Extract the [X, Y] coordinate from the center of the cell holding the provided text.  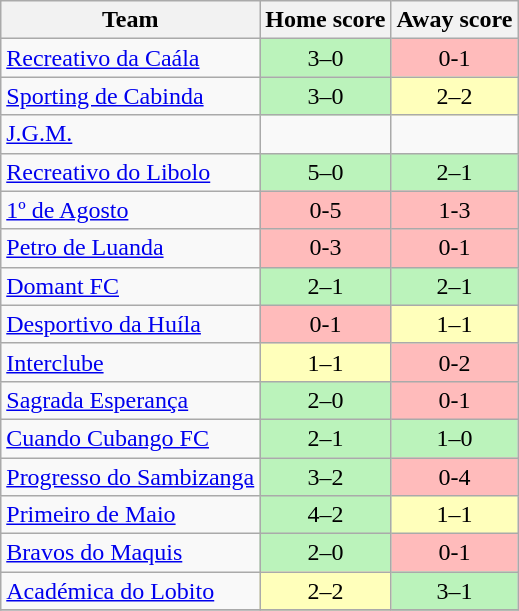
Domant FC [130, 286]
Interclube [130, 362]
Académica do Lobito [130, 591]
0-5 [326, 210]
0-3 [326, 248]
Cuando Cubango FC [130, 438]
Progresso do Sambizanga [130, 477]
Home score [326, 20]
3–1 [454, 591]
Sporting de Cabinda [130, 96]
Recreativo da Caála [130, 58]
Desportivo da Huíla [130, 324]
0-4 [454, 477]
Primeiro de Maio [130, 515]
Bravos do Maquis [130, 553]
3–2 [326, 477]
1–0 [454, 438]
5–0 [326, 172]
Away score [454, 20]
1-3 [454, 210]
1º de Agosto [130, 210]
Petro de Luanda [130, 248]
J.G.M. [130, 134]
0-2 [454, 362]
4–2 [326, 515]
Recreativo do Libolo [130, 172]
Team [130, 20]
Sagrada Esperança [130, 400]
